Return (x, y) of the center of cell containing provided text 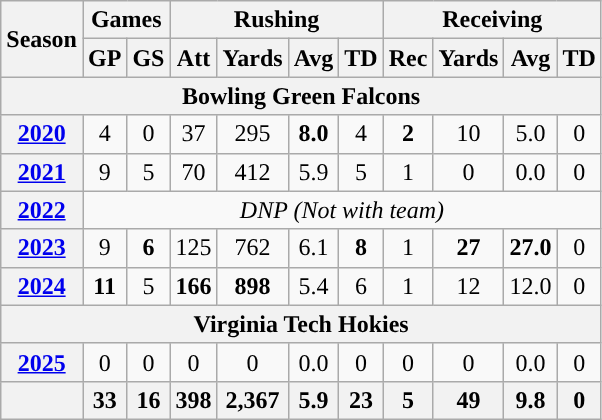
27.0 (530, 248)
10 (468, 134)
412 (252, 172)
49 (468, 400)
898 (252, 286)
12.0 (530, 286)
27 (468, 248)
DNP (Not with team) (342, 210)
Receiving (492, 20)
398 (194, 400)
2023 (42, 248)
33 (104, 400)
2025 (42, 362)
762 (252, 248)
GP (104, 58)
Season (42, 39)
295 (252, 134)
Bowling Green Falcons (302, 96)
5.4 (314, 286)
GS (148, 58)
2,367 (252, 400)
2 (408, 134)
Rec (408, 58)
9.8 (530, 400)
Att (194, 58)
8 (361, 248)
5.0 (530, 134)
23 (361, 400)
Games (126, 20)
8.0 (314, 134)
6.1 (314, 248)
2022 (42, 210)
2021 (42, 172)
11 (104, 286)
37 (194, 134)
70 (194, 172)
2024 (42, 286)
166 (194, 286)
16 (148, 400)
Virginia Tech Hokies (302, 324)
Rushing (276, 20)
12 (468, 286)
125 (194, 248)
2020 (42, 134)
